Identify which cell holds the provided text, then report its (X, Y) central coordinate. 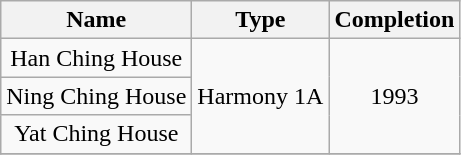
Ning Ching House (96, 96)
Yat Ching House (96, 134)
1993 (394, 96)
Harmony 1A (260, 96)
Completion (394, 20)
Han Ching House (96, 58)
Name (96, 20)
Type (260, 20)
